Pinpoint the cell where the given text exists, returning its (X, Y) midpoint coordinate. 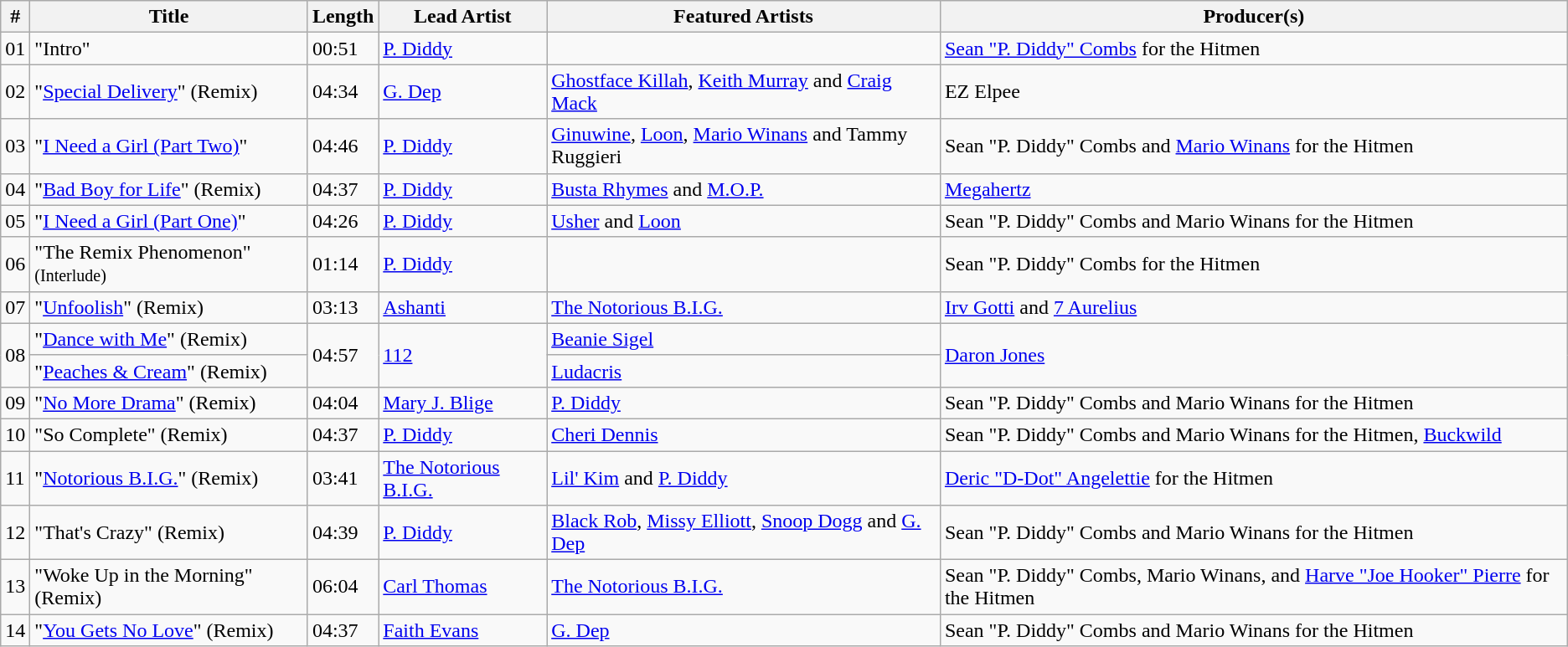
07 (15, 307)
04 (15, 189)
"No More Drama" (Remix) (169, 403)
13 (15, 588)
Lead Artist (462, 17)
Cheri Dennis (744, 434)
03:13 (343, 307)
Lil' Kim and P. Diddy (744, 477)
"You Gets No Love" (Remix) (169, 630)
04:26 (343, 221)
02 (15, 92)
Daron Jones (1253, 355)
# (15, 17)
"I Need a Girl (Part One)" (169, 221)
"Unfoolish" (Remix) (169, 307)
Sean "P. Diddy" Combs and Mario Winans for the Hitmen, Buckwild (1253, 434)
Producer(s) (1253, 17)
Title (169, 17)
06:04 (343, 588)
"The Remix Phenomenon" (Interlude) (169, 264)
112 (462, 355)
"So Complete" (Remix) (169, 434)
"Dance with Me" (Remix) (169, 339)
"That's Crazy" (Remix) (169, 532)
"Peaches & Cream" (Remix) (169, 371)
00:51 (343, 49)
04:57 (343, 355)
Beanie Sigel (744, 339)
Ashanti (462, 307)
04:39 (343, 532)
01:14 (343, 264)
08 (15, 355)
Mary J. Blige (462, 403)
Ghostface Killah, Keith Murray and Craig Mack (744, 92)
Irv Gotti and 7 Aurelius (1253, 307)
"Bad Boy for Life" (Remix) (169, 189)
10 (15, 434)
Deric "D-Dot" Angelettie for the Hitmen (1253, 477)
"Intro" (169, 49)
04:04 (343, 403)
Ludacris (744, 371)
Faith Evans (462, 630)
Sean "P. Diddy" Combs, Mario Winans, and Harve "Joe Hooker" Pierre for the Hitmen (1253, 588)
Megahertz (1253, 189)
Length (343, 17)
04:46 (343, 146)
03 (15, 146)
"Notorious B.I.G." (Remix) (169, 477)
Carl Thomas (462, 588)
EZ Elpee (1253, 92)
12 (15, 532)
04:34 (343, 92)
"Special Delivery" (Remix) (169, 92)
05 (15, 221)
Black Rob, Missy Elliott, Snoop Dogg and G. Dep (744, 532)
Busta Rhymes and M.O.P. (744, 189)
Ginuwine, Loon, Mario Winans and Tammy Ruggieri (744, 146)
06 (15, 264)
Featured Artists (744, 17)
"Woke Up in the Morning" (Remix) (169, 588)
"I Need a Girl (Part Two)" (169, 146)
03:41 (343, 477)
Usher and Loon (744, 221)
09 (15, 403)
01 (15, 49)
11 (15, 477)
14 (15, 630)
